Provide the [x, y] coordinate of the cell's center where the given text is located.  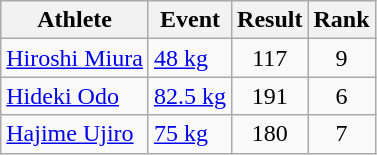
Athlete [75, 20]
Rank [342, 20]
Hiroshi Miura [75, 58]
9 [342, 58]
82.5 kg [190, 96]
191 [270, 96]
6 [342, 96]
117 [270, 58]
75 kg [190, 134]
Hideki Odo [75, 96]
Result [270, 20]
180 [270, 134]
48 kg [190, 58]
Event [190, 20]
Hajime Ujiro [75, 134]
7 [342, 134]
